From the cell containing the given text, extract its center point as [x, y] coordinate. 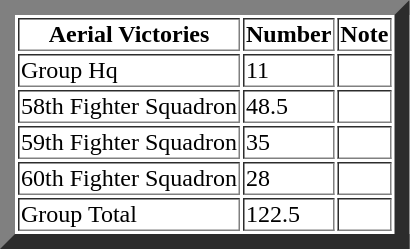
58th Fighter Squadron [129, 106]
11 [288, 70]
Note [364, 34]
Group Total [129, 214]
59th Fighter Squadron [129, 142]
Group Hq [129, 70]
48.5 [288, 106]
122.5 [288, 214]
Aerial Victories [129, 34]
28 [288, 178]
60th Fighter Squadron [129, 178]
Number [288, 34]
35 [288, 142]
